Search for the cell housing the specified text and yield its [x, y] center coordinate. 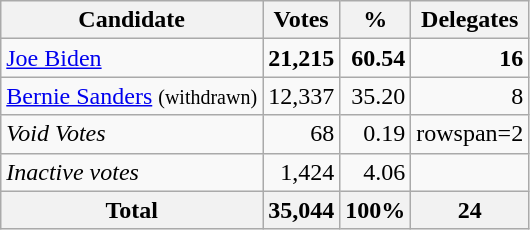
Delegates [470, 20]
Candidate [132, 20]
60.54 [376, 58]
Votes [302, 20]
Inactive votes [132, 172]
4.06 [376, 172]
Void Votes [132, 134]
24 [470, 210]
Joe Biden [132, 58]
21,215 [302, 58]
35.20 [376, 96]
Bernie Sanders (withdrawn) [132, 96]
68 [302, 134]
0.19 [376, 134]
100% [376, 210]
16 [470, 58]
1,424 [302, 172]
8 [470, 96]
Total [132, 210]
12,337 [302, 96]
% [376, 20]
rowspan=2 [470, 134]
35,044 [302, 210]
